From the cell containing the given text, extract its center point as (X, Y) coordinate. 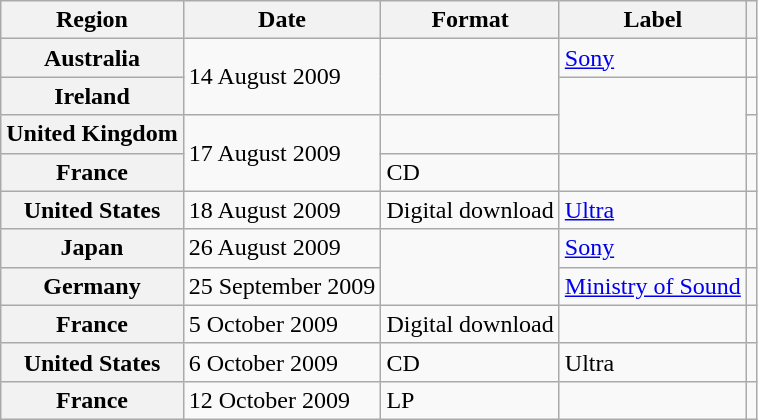
United Kingdom (92, 134)
12 October 2009 (282, 400)
26 August 2009 (282, 248)
Date (282, 20)
5 October 2009 (282, 324)
Format (470, 20)
18 August 2009 (282, 210)
Japan (92, 248)
Region (92, 20)
LP (470, 400)
Ireland (92, 96)
Label (652, 20)
6 October 2009 (282, 362)
17 August 2009 (282, 153)
14 August 2009 (282, 77)
25 September 2009 (282, 286)
Ministry of Sound (652, 286)
Australia (92, 58)
Germany (92, 286)
